Scan for the cell matching the given text and deliver its (X, Y) coordinate at center. 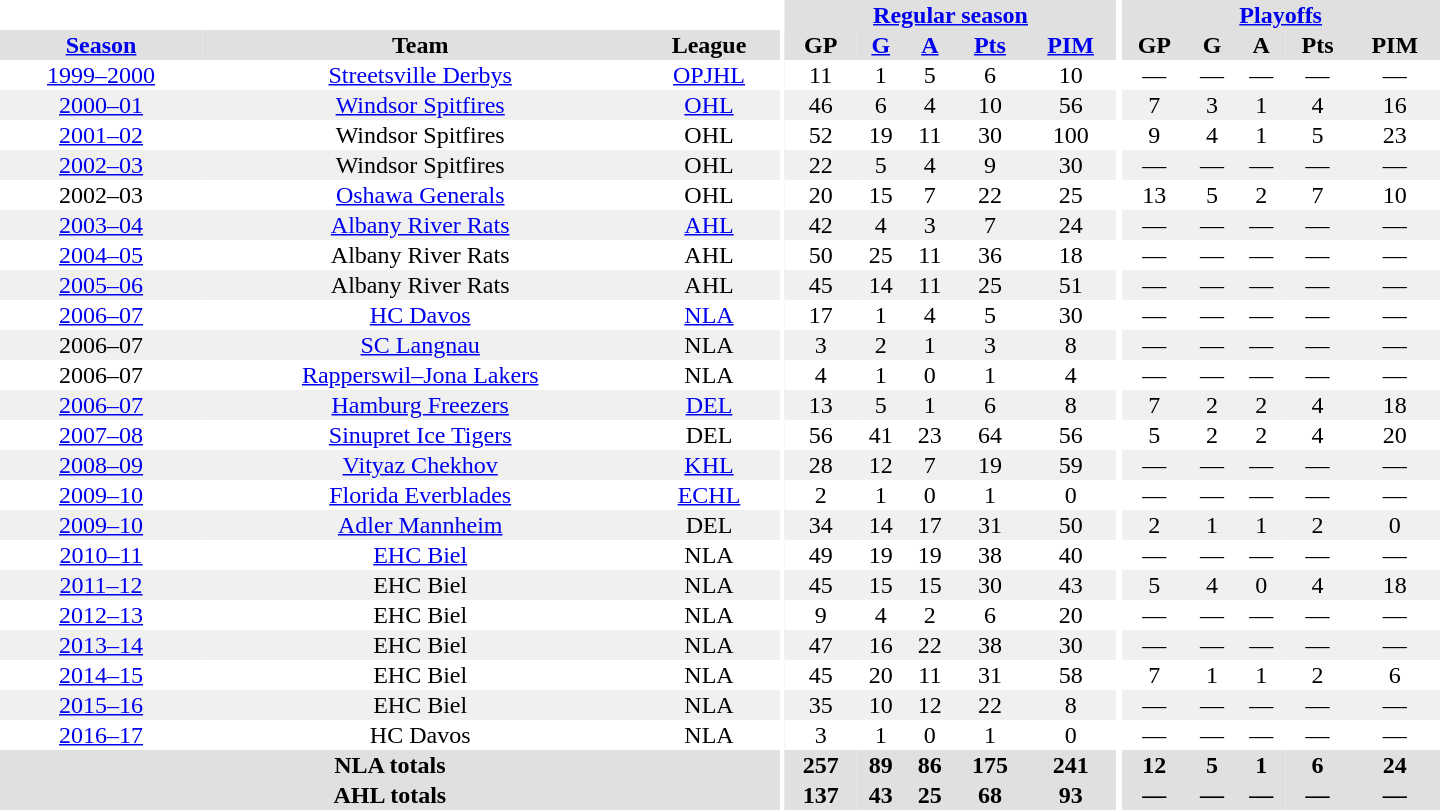
100 (1070, 135)
AHL totals (390, 795)
175 (990, 765)
Rapperswil–Jona Lakers (420, 375)
2011–12 (101, 585)
93 (1070, 795)
51 (1070, 285)
Florida Everblades (420, 495)
2008–09 (101, 465)
89 (880, 765)
86 (930, 765)
ECHL (708, 495)
2010–11 (101, 555)
58 (1070, 675)
Streetsville Derbys (420, 75)
41 (880, 435)
1999–2000 (101, 75)
KHL (708, 465)
Adler Mannheim (420, 525)
34 (820, 525)
2016–17 (101, 735)
36 (990, 255)
NLA totals (390, 765)
2004–05 (101, 255)
59 (1070, 465)
Sinupret Ice Tigers (420, 435)
2000–01 (101, 105)
SC Langnau (420, 345)
Season (101, 45)
Playoffs (1280, 15)
64 (990, 435)
2007–08 (101, 435)
2014–15 (101, 675)
47 (820, 645)
137 (820, 795)
46 (820, 105)
42 (820, 225)
241 (1070, 765)
2012–13 (101, 615)
Vityaz Chekhov (420, 465)
40 (1070, 555)
35 (820, 705)
Hamburg Freezers (420, 405)
2003–04 (101, 225)
49 (820, 555)
OPJHL (708, 75)
Oshawa Generals (420, 195)
68 (990, 795)
2005–06 (101, 285)
257 (820, 765)
2013–14 (101, 645)
Team (420, 45)
28 (820, 465)
League (708, 45)
2001–02 (101, 135)
2015–16 (101, 705)
52 (820, 135)
Regular season (950, 15)
